Provide the [X, Y] coordinate of the cell's center where the given text is located.  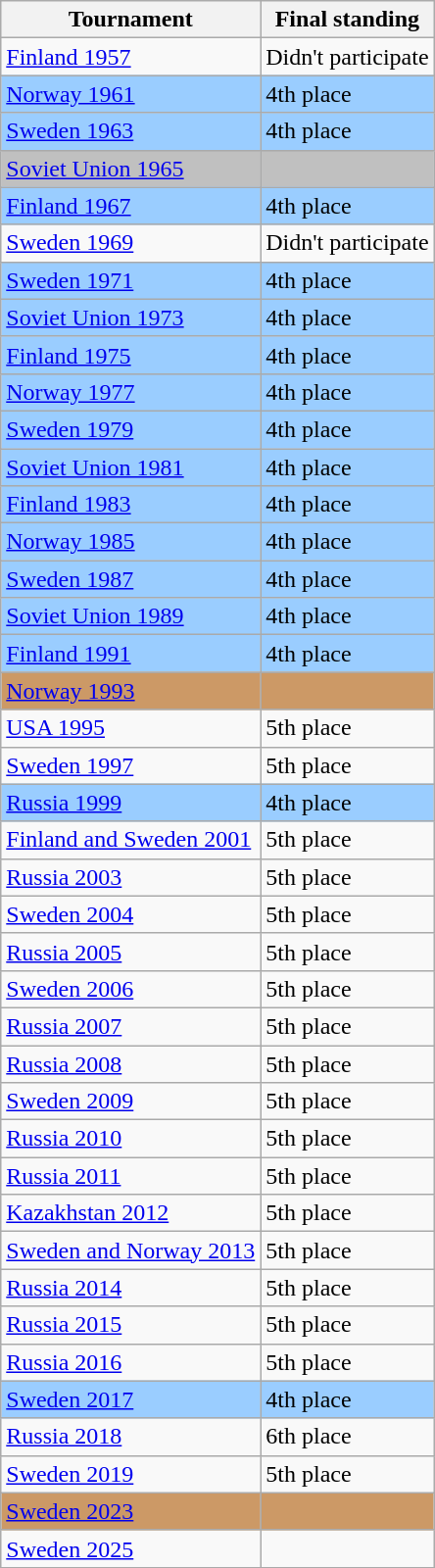
Russia 2003 [131, 877]
Sweden 1997 [131, 765]
Sweden 2004 [131, 914]
Sweden 2019 [131, 1474]
Finland 1967 [131, 206]
Norway 1977 [131, 392]
Sweden 2023 [131, 1511]
Sweden 1987 [131, 579]
Russia 2011 [131, 1176]
Sweden 1979 [131, 429]
Russia 2014 [131, 1288]
Russia 2007 [131, 1026]
Kazakhstan 2012 [131, 1213]
Final standing [347, 20]
Sweden 1963 [131, 131]
USA 1995 [131, 728]
Soviet Union 1965 [131, 169]
Russia 2005 [131, 952]
Finland 1991 [131, 654]
Russia 2010 [131, 1139]
Soviet Union 1989 [131, 616]
Finland 1957 [131, 57]
Russia 2015 [131, 1325]
Sweden and Norway 2013 [131, 1250]
6th place [347, 1437]
Norway 1985 [131, 542]
Sweden 2025 [131, 1548]
Russia 2016 [131, 1362]
Sweden 2006 [131, 989]
Sweden 1969 [131, 243]
Sweden 1971 [131, 280]
Finland and Sweden 2001 [131, 840]
Norway 1993 [131, 691]
Soviet Union 1973 [131, 318]
Tournament [131, 20]
Finland 1983 [131, 505]
Sweden 2017 [131, 1399]
Russia 2008 [131, 1063]
Russia 2018 [131, 1437]
Norway 1961 [131, 94]
Soviet Union 1981 [131, 467]
Finland 1975 [131, 355]
Russia 1999 [131, 803]
Sweden 2009 [131, 1102]
